Output the (X, Y) coordinate of the center of the cell containing the given text.  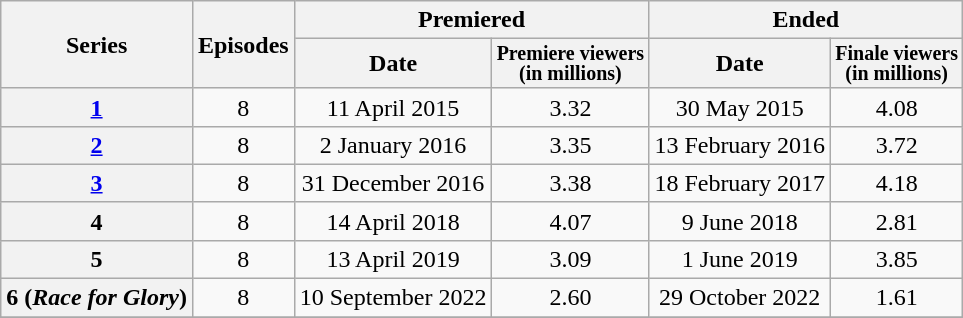
29 October 2022 (740, 298)
Episodes (243, 45)
4.18 (897, 183)
1.61 (897, 298)
5 (97, 260)
Finale viewers(in millions) (897, 64)
3.72 (897, 145)
3.85 (897, 260)
3.32 (570, 107)
2 January 2016 (393, 145)
2.81 (897, 221)
13 April 2019 (393, 260)
9 June 2018 (740, 221)
3.38 (570, 183)
4.08 (897, 107)
3.35 (570, 145)
14 April 2018 (393, 221)
18 February 2017 (740, 183)
1 (97, 107)
13 February 2016 (740, 145)
Premiere viewers(in millions) (570, 64)
Premiered (472, 20)
4.07 (570, 221)
10 September 2022 (393, 298)
Series (97, 45)
3 (97, 183)
31 December 2016 (393, 183)
3.09 (570, 260)
6 (Race for Glory) (97, 298)
11 April 2015 (393, 107)
30 May 2015 (740, 107)
2 (97, 145)
2.60 (570, 298)
1 June 2019 (740, 260)
4 (97, 221)
Ended (806, 20)
